Extract the [x, y] coordinate from the center of the cell holding the provided text.  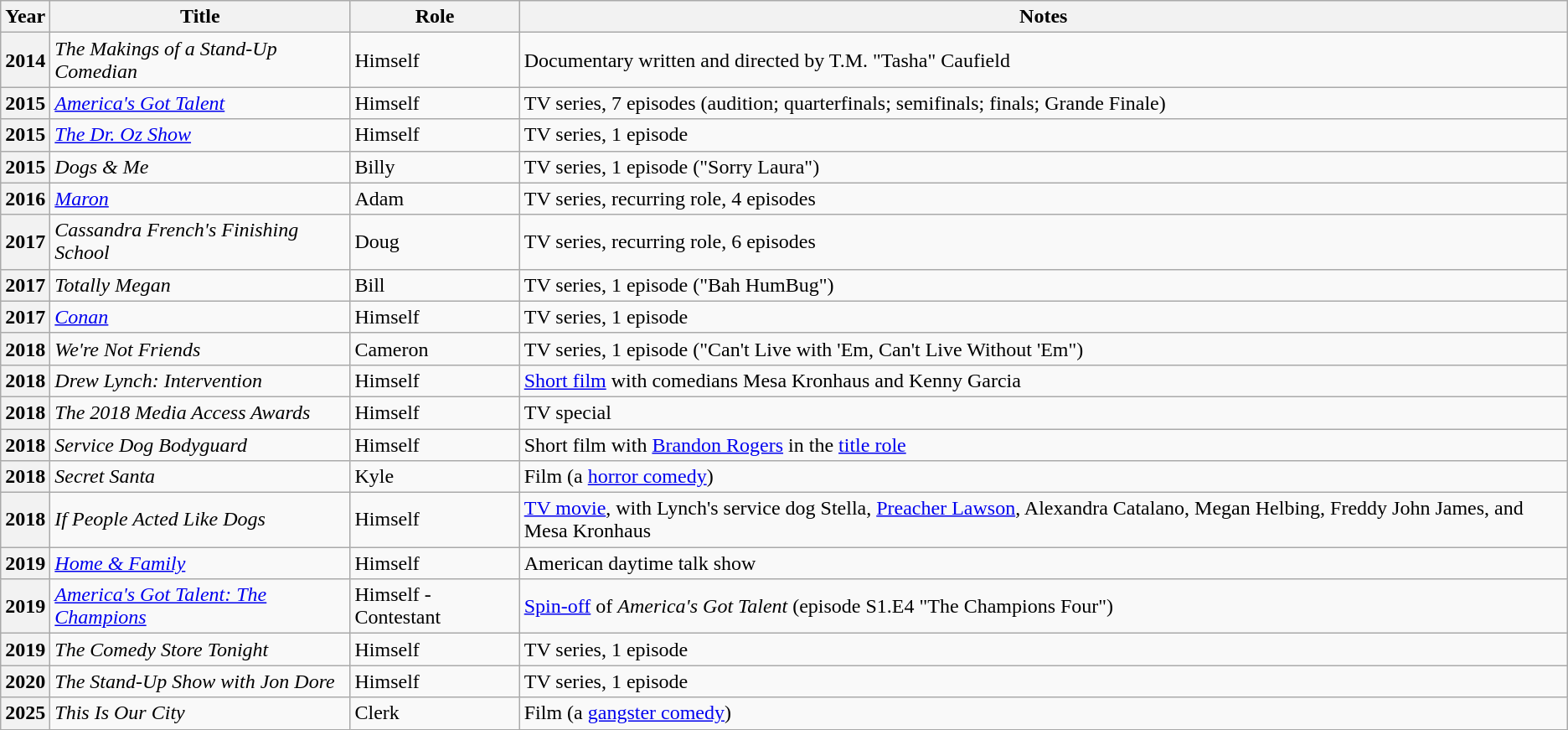
American daytime talk show [1044, 563]
Notes [1044, 17]
Drew Lynch: Intervention [200, 381]
Doug [435, 241]
Short film with comedians Mesa Kronhaus and Kenny Garcia [1044, 381]
If People Acted Like Dogs [200, 520]
TV series, 1 episode ("Can't Live with 'Em, Can't Live Without 'Em") [1044, 349]
This Is Our City [200, 713]
The Dr. Oz Show [200, 135]
The Stand-Up Show with Jon Dore [200, 681]
Service Dog Bodyguard [200, 445]
Secret Santa [200, 477]
Cameron [435, 349]
America's Got Talent [200, 103]
TV series, recurring role, 6 episodes [1044, 241]
Adam [435, 199]
America's Got Talent: The Champions [200, 607]
The 2018 Media Access Awards [200, 412]
The Comedy Store Tonight [200, 650]
2016 [25, 199]
Spin-off of America's Got Talent (episode S1.E4 "The Champions Four") [1044, 607]
Totally Megan [200, 285]
TV series, recurring role, 4 episodes [1044, 199]
Clerk [435, 713]
We're Not Friends [200, 349]
Kyle [435, 477]
Home & Family [200, 563]
Conan [200, 317]
Film (a horror comedy) [1044, 477]
Role [435, 17]
2014 [25, 60]
Documentary written and directed by T.M. "Tasha" Caufield [1044, 60]
TV movie, with Lynch's service dog Stella, Preacher Lawson, Alexandra Catalano, Megan Helbing, Freddy John James, and Mesa Kronhaus [1044, 520]
TV series, 1 episode ("Bah HumBug") [1044, 285]
Short film with Brandon Rogers in the title role [1044, 445]
Billy [435, 167]
Bill [435, 285]
Film (a gangster comedy) [1044, 713]
The Makings of a Stand-Up Comedian [200, 60]
2025 [25, 713]
Maron [200, 199]
2020 [25, 681]
Dogs & Me [200, 167]
Himself - Contestant [435, 607]
TV series, 1 episode ("Sorry Laura") [1044, 167]
Cassandra French's Finishing School [200, 241]
Title [200, 17]
TV special [1044, 412]
Year [25, 17]
TV series, 7 episodes (audition; quarterfinals; semifinals; finals; Grande Finale) [1044, 103]
